Provide the [x, y] coordinate of the cell's center where the given text is located.  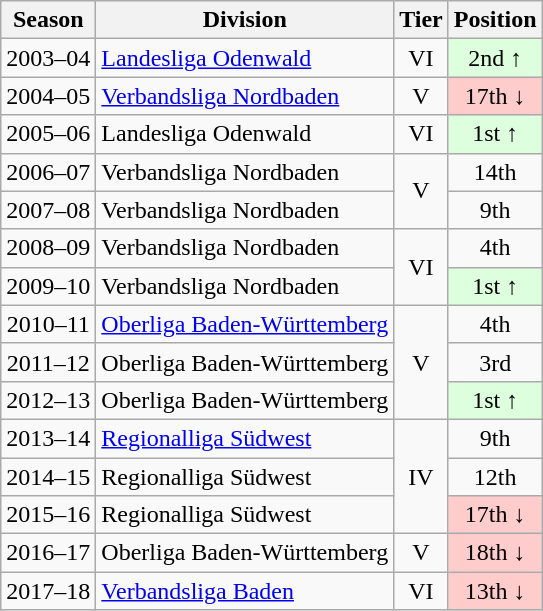
2015–16 [48, 515]
2012–13 [48, 400]
2014–15 [48, 477]
18th ↓ [495, 553]
2005–06 [48, 134]
2011–12 [48, 362]
14th [495, 172]
2013–14 [48, 438]
13th ↓ [495, 591]
2007–08 [48, 210]
2009–10 [48, 286]
IV [422, 476]
2008–09 [48, 248]
2004–05 [48, 96]
Division [245, 20]
2017–18 [48, 591]
Verbandsliga Baden [245, 591]
2016–17 [48, 553]
2010–11 [48, 324]
12th [495, 477]
2003–04 [48, 58]
Position [495, 20]
2006–07 [48, 172]
2nd ↑ [495, 58]
3rd [495, 362]
Season [48, 20]
Tier [422, 20]
